Search for the cell housing the specified text and yield its [X, Y] center coordinate. 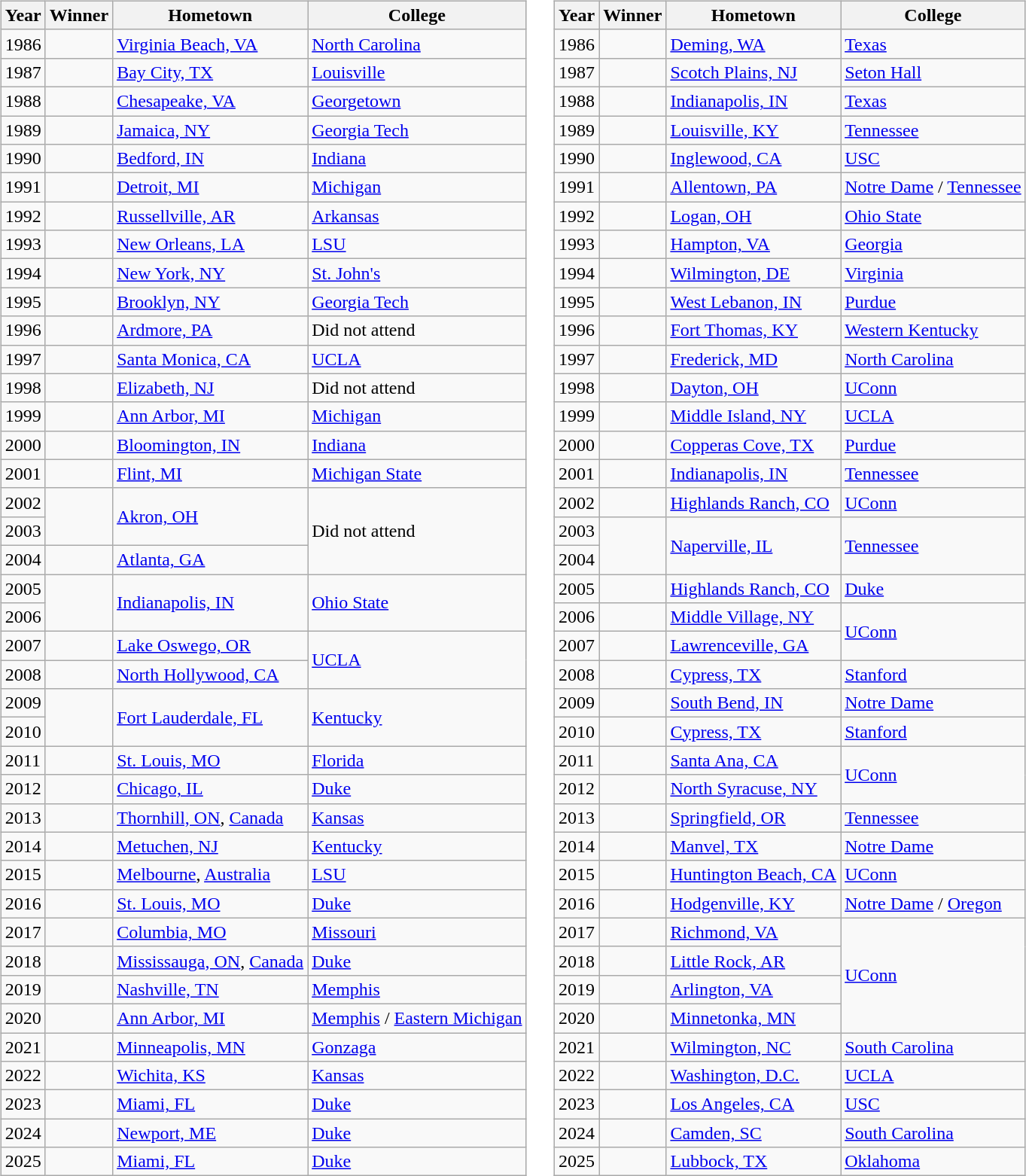
Gonzaga [417, 1047]
Seton Hall [933, 72]
Santa Ana, CA [754, 760]
Copperas Cove, TX [754, 445]
Minneapolis, MN [211, 1047]
Santa Monica, CA [211, 359]
Memphis [417, 989]
Western Kentucky [933, 331]
Lake Oswego, OR [211, 646]
Springfield, OR [754, 818]
Nashville, TN [211, 989]
North Hollywood, CA [211, 675]
New Orleans, LA [211, 245]
Elizabeth, NJ [211, 388]
Thornhill, ON, Canada [211, 818]
North Syracuse, NY [754, 789]
Arlington, VA [754, 989]
Scotch Plains, NJ [754, 72]
Louisville [417, 72]
Memphis / Eastern Michigan [417, 1018]
Georgetown [417, 101]
Bloomington, IN [211, 445]
Richmond, VA [754, 932]
Newport, ME [211, 1133]
Hodgenville, KY [754, 903]
Notre Dame / Oregon [933, 903]
Chicago, IL [211, 789]
Atlanta, GA [211, 559]
Frederick, MD [754, 359]
Brooklyn, NY [211, 302]
New York, NY [211, 273]
Oklahoma [933, 1162]
Lawrenceville, GA [754, 646]
Chesapeake, VA [211, 101]
St. John's [417, 273]
Flint, MI [211, 474]
Wilmington, DE [754, 273]
Middle Village, NY [754, 617]
West Lebanon, IN [754, 302]
Fort Thomas, KY [754, 331]
Ardmore, PA [211, 331]
Inglewood, CA [754, 159]
Minnetonka, MN [754, 1018]
Middle Island, NY [754, 416]
Wilmington, NC [754, 1047]
Mississauga, ON, Canada [211, 961]
Washington, D.C. [754, 1076]
Michigan State [417, 474]
Lubbock, TX [754, 1162]
Camden, SC [754, 1133]
Akron, OH [211, 516]
Melbourne, Australia [211, 875]
Los Angeles, CA [754, 1104]
Deming, WA [754, 44]
Huntington Beach, CA [754, 875]
Hampton, VA [754, 245]
South Bend, IN [754, 703]
Metuchen, NJ [211, 846]
Fort Lauderdale, FL [211, 717]
Bay City, TX [211, 72]
Logan, OH [754, 216]
Notre Dame / Tennessee [933, 187]
Louisville, KY [754, 130]
Jamaica, NY [211, 130]
Detroit, MI [211, 187]
Columbia, MO [211, 932]
Naperville, IL [754, 545]
Allentown, PA [754, 187]
Little Rock, AR [754, 961]
Dayton, OH [754, 388]
Virginia [933, 273]
Georgia [933, 245]
Florida [417, 760]
Russellville, AR [211, 216]
Wichita, KS [211, 1076]
Bedford, IN [211, 159]
Arkansas [417, 216]
Manvel, TX [754, 846]
Virginia Beach, VA [211, 44]
Missouri [417, 932]
